Find where the given text appears and provide that cell's center as [x, y] coordinate. 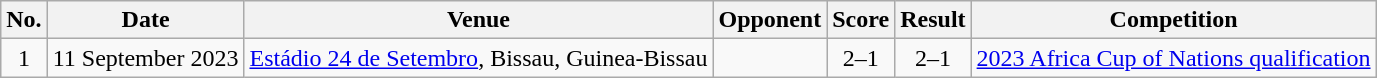
Venue [478, 20]
Competition [1174, 20]
No. [24, 20]
11 September 2023 [146, 58]
1 [24, 58]
Score [861, 20]
2023 Africa Cup of Nations qualification [1174, 58]
Estádio 24 de Setembro, Bissau, Guinea-Bissau [478, 58]
Date [146, 20]
Opponent [770, 20]
Result [933, 20]
